Scan for the cell matching the given text and deliver its (x, y) coordinate at center. 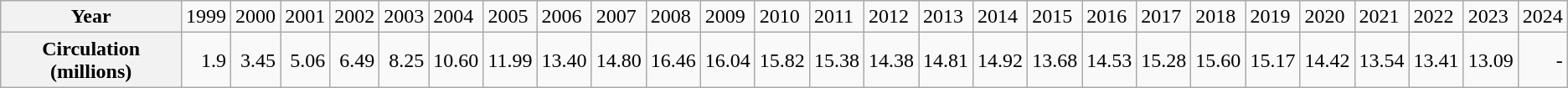
2001 (305, 17)
2016 (1109, 17)
13.09 (1491, 60)
11.99 (510, 60)
2002 (355, 17)
14.38 (891, 60)
13.40 (565, 60)
2021 (1382, 17)
14.42 (1327, 60)
2014 (1000, 17)
14.53 (1109, 60)
Circulation (millions) (91, 60)
1.9 (206, 60)
2017 (1164, 17)
2018 (1218, 17)
2009 (727, 17)
8.25 (404, 60)
2006 (565, 17)
10.60 (456, 60)
13.41 (1436, 60)
15.60 (1218, 60)
15.82 (782, 60)
3.45 (256, 60)
14.80 (618, 60)
2024 (1543, 17)
2007 (618, 17)
5.06 (305, 60)
2020 (1327, 17)
16.46 (673, 60)
2010 (782, 17)
2004 (456, 17)
15.28 (1164, 60)
2012 (891, 17)
2011 (836, 17)
14.81 (945, 60)
2015 (1055, 17)
2013 (945, 17)
2005 (510, 17)
15.17 (1273, 60)
1999 (206, 17)
2008 (673, 17)
2023 (1491, 17)
14.92 (1000, 60)
2000 (256, 17)
13.68 (1055, 60)
6.49 (355, 60)
15.38 (836, 60)
16.04 (727, 60)
Year (91, 17)
13.54 (1382, 60)
2003 (404, 17)
- (1543, 60)
2019 (1273, 17)
2022 (1436, 17)
